Find where the given text appears and provide that cell's center as (X, Y) coordinate. 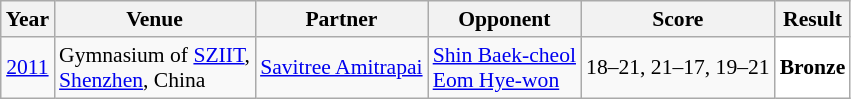
Result (813, 19)
Savitree Amitrapai (342, 68)
Opponent (504, 19)
Bronze (813, 68)
Partner (342, 19)
2011 (28, 68)
Venue (154, 19)
Year (28, 19)
Gymnasium of SZIIT,Shenzhen, China (154, 68)
Shin Baek-cheol Eom Hye-won (504, 68)
Score (678, 19)
18–21, 21–17, 19–21 (678, 68)
